For the text-containing cell, return its midpoint in (X, Y) coordinate format. 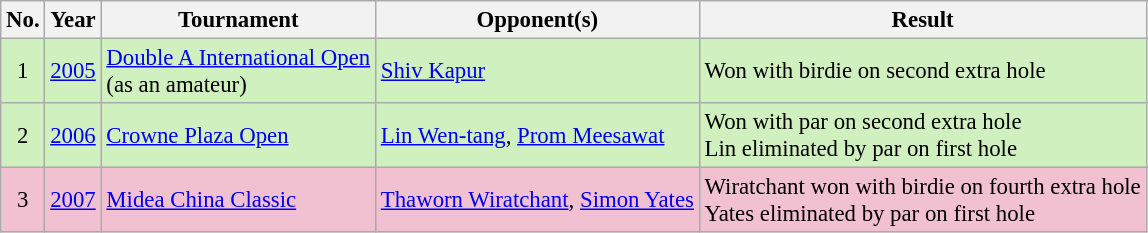
Year (73, 20)
No. (23, 20)
Shiv Kapur (537, 72)
Won with par on second extra holeLin eliminated by par on first hole (922, 136)
Thaworn Wiratchant, Simon Yates (537, 200)
2007 (73, 200)
Lin Wen-tang, Prom Meesawat (537, 136)
Wiratchant won with birdie on fourth extra holeYates eliminated by par on first hole (922, 200)
3 (23, 200)
1 (23, 72)
Double A International Open(as an amateur) (238, 72)
Midea China Classic (238, 200)
Opponent(s) (537, 20)
Crowne Plaza Open (238, 136)
2006 (73, 136)
2 (23, 136)
Tournament (238, 20)
Result (922, 20)
Won with birdie on second extra hole (922, 72)
2005 (73, 72)
